Detect which cell encompasses the target text, then output its (x, y) center coordinate. 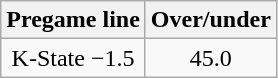
K-State −1.5 (74, 58)
Pregame line (74, 20)
45.0 (210, 58)
Over/under (210, 20)
